Return the [X, Y] coordinate for the center point of the cell that contains the specified text.  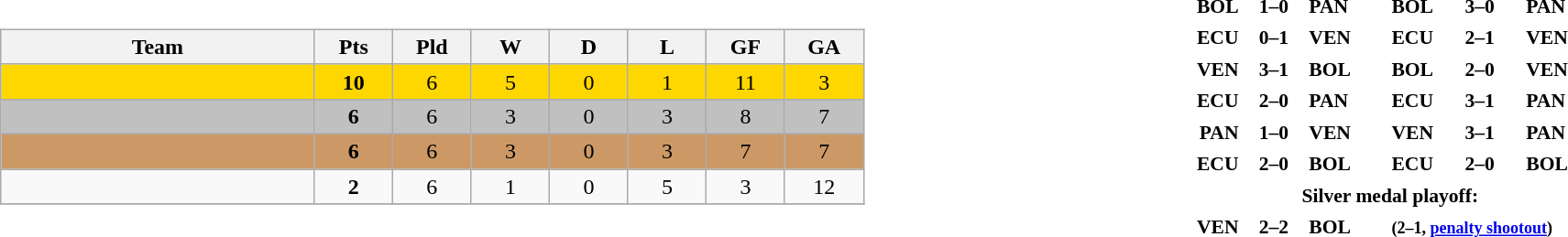
Pld [433, 47]
1–0 [1274, 133]
D [589, 47]
8 [746, 116]
0–1 [1274, 38]
GF [746, 47]
11 [746, 81]
2 [354, 187]
10 [354, 81]
2–1 [1479, 38]
Team [158, 47]
L [667, 47]
12 [824, 187]
GA [824, 47]
W [510, 47]
Pts [354, 47]
